Provide the (X, Y) coordinate of the cell's center where the given text is located.  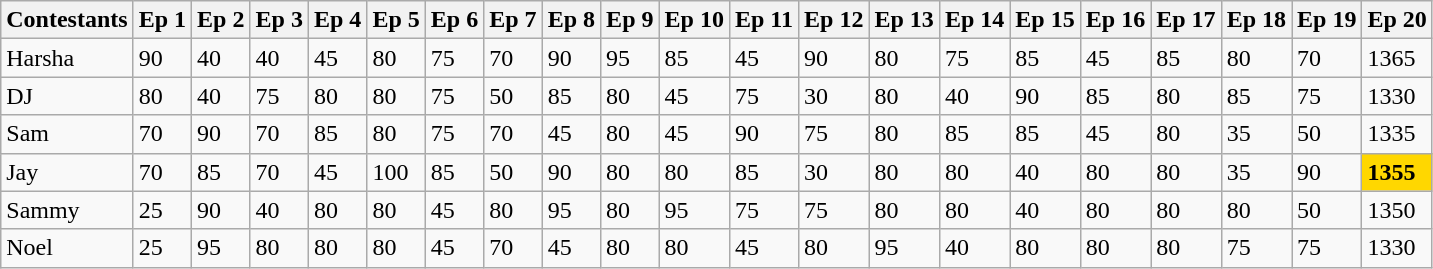
Ep 17 (1186, 20)
Ep 20 (1397, 20)
Ep 7 (513, 20)
Ep 9 (630, 20)
Ep 2 (221, 20)
Ep 3 (279, 20)
Contestants (67, 20)
Ep 15 (1045, 20)
1335 (1397, 134)
100 (396, 172)
Ep 19 (1327, 20)
Ep 4 (337, 20)
Noel (67, 248)
DJ (67, 96)
Ep 16 (1115, 20)
Ep 14 (974, 20)
1355 (1397, 172)
Sam (67, 134)
Ep 11 (764, 20)
Ep 18 (1256, 20)
Sammy (67, 210)
Ep 5 (396, 20)
Jay (67, 172)
Ep 8 (571, 20)
Ep 1 (162, 20)
Harsha (67, 58)
1350 (1397, 210)
1365 (1397, 58)
Ep 10 (694, 20)
Ep 13 (904, 20)
Ep 12 (834, 20)
Ep 6 (454, 20)
